Provide the (X, Y) coordinate of the cell's center where the given text is located.  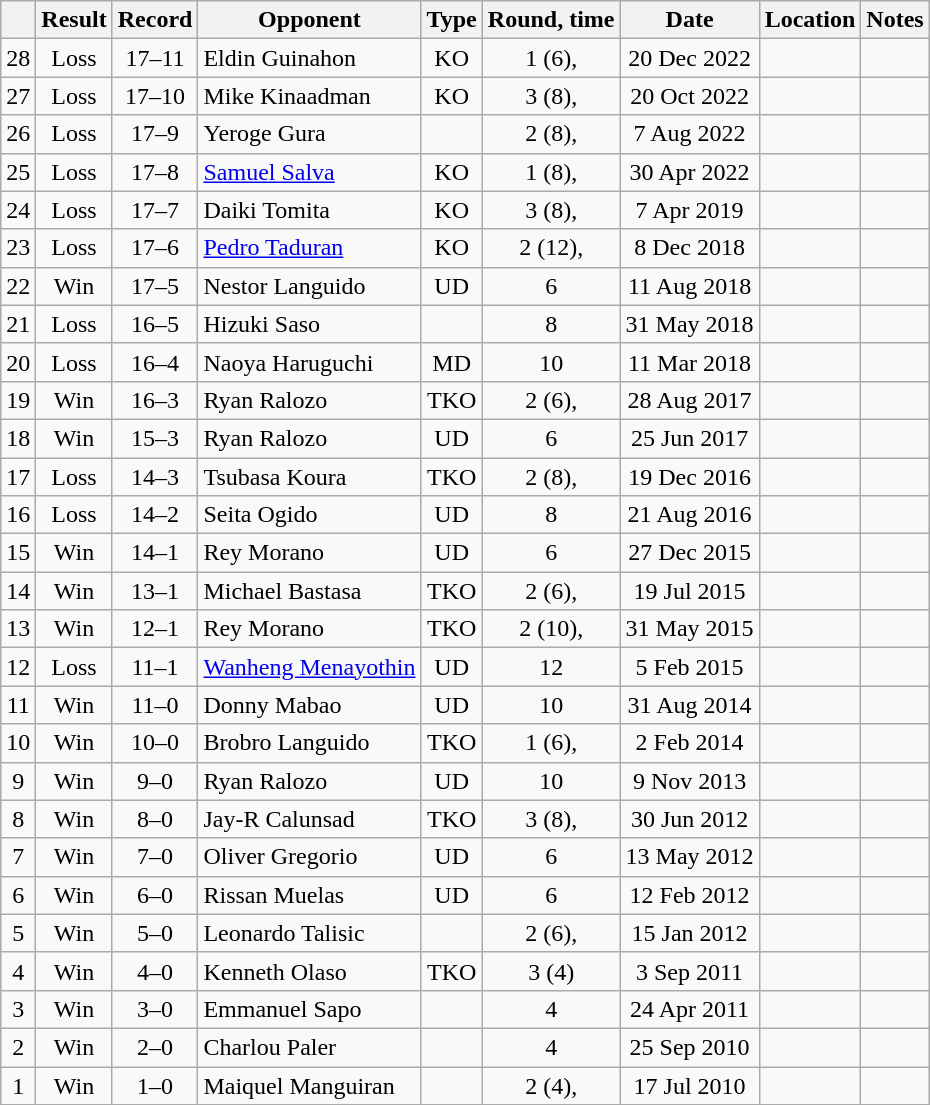
14 (18, 591)
Pedro Taduran (310, 248)
11–1 (155, 667)
25 Sep 2010 (690, 1047)
2 (10), (551, 629)
19 (18, 400)
Opponent (310, 20)
Yeroge Gura (310, 134)
2 (18, 1047)
1–0 (155, 1085)
17–7 (155, 210)
Daiki Tomita (310, 210)
23 (18, 248)
1 (8), (551, 172)
31 May 2018 (690, 324)
Leonardo Talisic (310, 933)
2 (4), (551, 1085)
Maiquel Manguiran (310, 1085)
Charlou Paler (310, 1047)
30 Jun 2012 (690, 819)
9 (18, 781)
2 (12), (551, 248)
Rissan Muelas (310, 895)
14–1 (155, 553)
15 Jan 2012 (690, 933)
17–5 (155, 286)
6–0 (155, 895)
MD (452, 362)
Location (810, 20)
Donny Mabao (310, 705)
2–0 (155, 1047)
Tsubasa Koura (310, 477)
17–8 (155, 172)
13–1 (155, 591)
31 Aug 2014 (690, 705)
5 Feb 2015 (690, 667)
13 May 2012 (690, 857)
17–9 (155, 134)
20 (18, 362)
9–0 (155, 781)
15 (18, 553)
16–3 (155, 400)
Naoya Haruguchi (310, 362)
9 Nov 2013 (690, 781)
17 Jul 2010 (690, 1085)
3 (18, 1009)
25 Jun 2017 (690, 438)
19 Jul 2015 (690, 591)
24 (18, 210)
3 (4) (551, 971)
25 (18, 172)
16–5 (155, 324)
Michael Bastasa (310, 591)
Oliver Gregorio (310, 857)
11 (18, 705)
28 Aug 2017 (690, 400)
14–2 (155, 515)
4–0 (155, 971)
16–4 (155, 362)
24 Apr 2011 (690, 1009)
31 May 2015 (690, 629)
5–0 (155, 933)
Nestor Languido (310, 286)
22 (18, 286)
17–10 (155, 96)
12–1 (155, 629)
10–0 (155, 743)
27 (18, 96)
Jay-R Calunsad (310, 819)
13 (18, 629)
Samuel Salva (310, 172)
21 (18, 324)
Emmanuel Sapo (310, 1009)
15–3 (155, 438)
21 Aug 2016 (690, 515)
5 (18, 933)
8–0 (155, 819)
16 (18, 515)
1 (18, 1085)
11 Mar 2018 (690, 362)
17–6 (155, 248)
18 (18, 438)
8 Dec 2018 (690, 248)
Wanheng Menayothin (310, 667)
20 Dec 2022 (690, 58)
Kenneth Olaso (310, 971)
Brobro Languido (310, 743)
Mike Kinaadman (310, 96)
30 Apr 2022 (690, 172)
7 (18, 857)
Result (74, 20)
14–3 (155, 477)
Date (690, 20)
3–0 (155, 1009)
7 Aug 2022 (690, 134)
11–0 (155, 705)
28 (18, 58)
17–11 (155, 58)
Record (155, 20)
2 Feb 2014 (690, 743)
3 Sep 2011 (690, 971)
12 Feb 2012 (690, 895)
Seita Ogido (310, 515)
19 Dec 2016 (690, 477)
Notes (895, 20)
7–0 (155, 857)
17 (18, 477)
20 Oct 2022 (690, 96)
26 (18, 134)
Hizuki Saso (310, 324)
11 Aug 2018 (690, 286)
7 Apr 2019 (690, 210)
Eldin Guinahon (310, 58)
Round, time (551, 20)
27 Dec 2015 (690, 553)
Type (452, 20)
